Scan for the cell matching the given text and deliver its [X, Y] coordinate at center. 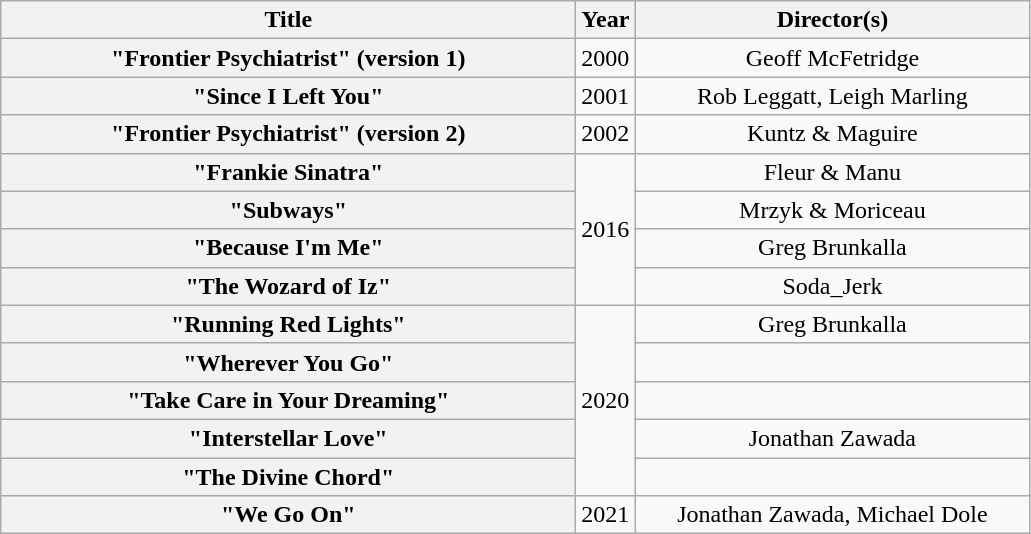
"Interstellar Love" [288, 438]
2000 [606, 58]
"Frontier Psychiatrist" (version 1) [288, 58]
2002 [606, 134]
"Frontier Psychiatrist" (version 2) [288, 134]
Fleur & Manu [832, 172]
Soda_Jerk [832, 286]
"Running Red Lights" [288, 324]
2021 [606, 515]
Jonathan Zawada [832, 438]
"Subways" [288, 210]
Kuntz & Maguire [832, 134]
2016 [606, 229]
"Because I'm Me" [288, 248]
Director(s) [832, 20]
"Take Care in Your Dreaming" [288, 400]
"Frankie Sinatra" [288, 172]
"The Wozard of Iz" [288, 286]
2001 [606, 96]
"Since I Left You" [288, 96]
Mrzyk & Moriceau [832, 210]
Title [288, 20]
Jonathan Zawada, Michael Dole [832, 515]
"Wherever You Go" [288, 362]
Year [606, 20]
Rob Leggatt, Leigh Marling [832, 96]
"The Divine Chord" [288, 477]
"We Go On" [288, 515]
2020 [606, 400]
Geoff McFetridge [832, 58]
